Pinpoint the cell where the given text exists, returning its [X, Y] midpoint coordinate. 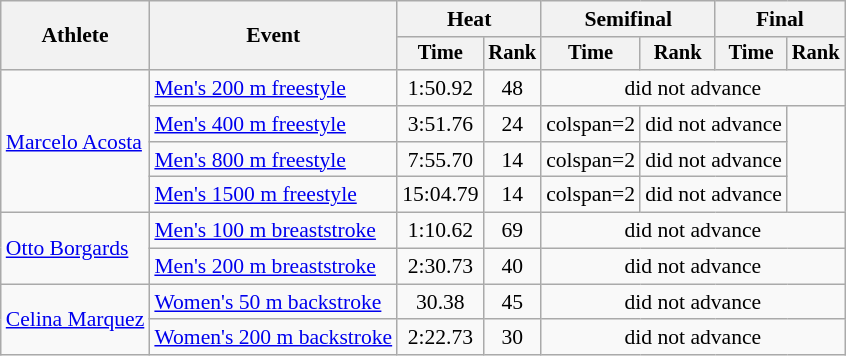
69 [513, 231]
2:22.73 [440, 338]
Final [780, 19]
Women's 200 m backstroke [273, 338]
15:04.79 [440, 195]
1:10.62 [440, 231]
Men's 200 m breaststroke [273, 267]
Men's 100 m breaststroke [273, 231]
3:51.76 [440, 124]
24 [513, 124]
48 [513, 88]
2:30.73 [440, 267]
Men's 400 m freestyle [273, 124]
30 [513, 338]
Men's 1500 m freestyle [273, 195]
30.38 [440, 302]
7:55.70 [440, 160]
45 [513, 302]
Semifinal [628, 19]
Women's 50 m backstroke [273, 302]
Otto Borgards [76, 248]
40 [513, 267]
Event [273, 36]
Heat [469, 19]
Athlete [76, 36]
Men's 800 m freestyle [273, 160]
1:50.92 [440, 88]
Celina Marquez [76, 320]
Marcelo Acosta [76, 141]
Men's 200 m freestyle [273, 88]
